Find where the given text appears and provide that cell's center as (X, Y) coordinate. 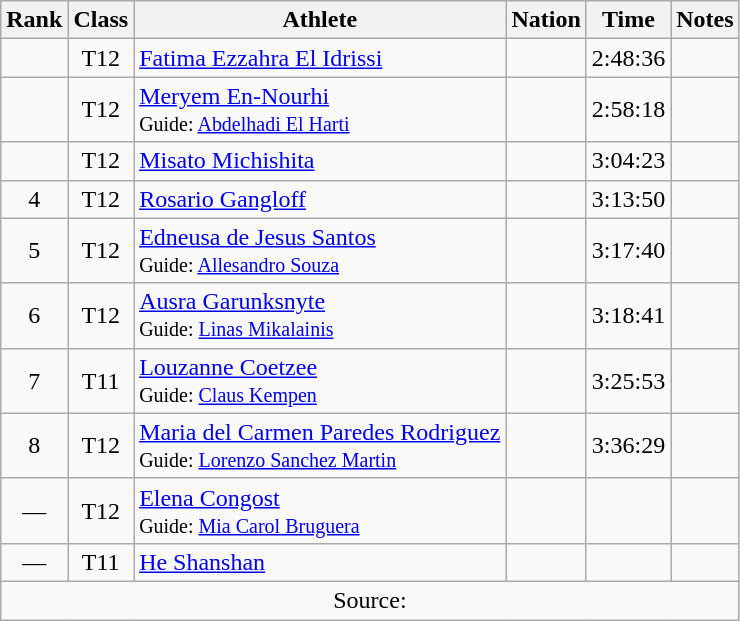
Rank (34, 20)
8 (34, 446)
2:48:36 (628, 58)
2:58:18 (628, 110)
Athlete (320, 20)
Time (628, 20)
He Shanshan (320, 562)
Elena CongostGuide: Mia Carol Bruguera (320, 510)
Source: (370, 600)
Meryem En-NourhiGuide: Abdelhadi El Harti (320, 110)
Edneusa de Jesus SantosGuide: Allesandro Souza (320, 250)
Notes (705, 20)
Rosario Gangloff (320, 199)
3:25:53 (628, 380)
Nation (546, 20)
3:04:23 (628, 161)
Fatima Ezzahra El Idrissi (320, 58)
Ausra GarunksnyteGuide: Linas Mikalainis (320, 316)
6 (34, 316)
Louzanne CoetzeeGuide: Claus Kempen (320, 380)
Class (101, 20)
4 (34, 199)
3:18:41 (628, 316)
3:36:29 (628, 446)
Maria del Carmen Paredes RodriguezGuide: Lorenzo Sanchez Martin (320, 446)
7 (34, 380)
Misato Michishita (320, 161)
5 (34, 250)
3:17:40 (628, 250)
3:13:50 (628, 199)
